Return [x, y] of the center of cell containing provided text 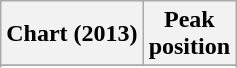
Chart (2013) [72, 34]
Peak position [189, 34]
